Capture the cell that displays the provided text and extract its [X, Y] central coordinate. 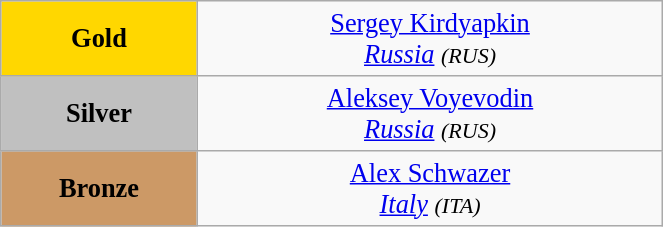
Alex SchwazerItaly (ITA) [430, 188]
Silver [99, 112]
Gold [99, 38]
Sergey KirdyapkinRussia (RUS) [430, 38]
Bronze [99, 188]
Aleksey VoyevodinRussia (RUS) [430, 112]
